Locate the cell with the specified text and output its (x, y) center coordinate. 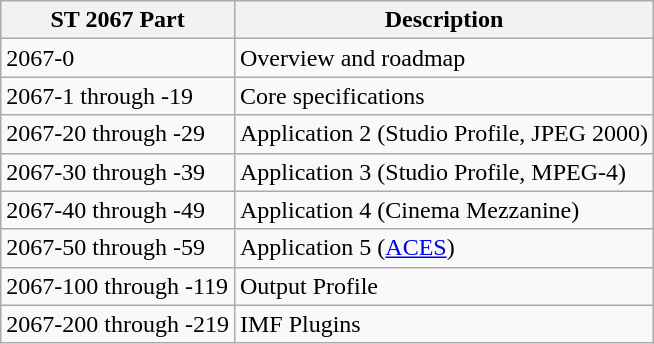
2067-200 through -219 (118, 324)
Application 4 (Cinema Mezzanine) (444, 210)
2067-100 through -119 (118, 286)
Output Profile (444, 286)
ST 2067 Part (118, 20)
Application 3 (Studio Profile, MPEG-4) (444, 172)
2067-50 through -59 (118, 248)
Core specifications (444, 96)
Overview and roadmap (444, 58)
2067-20 through -29 (118, 134)
2067-0 (118, 58)
2067-30 through -39 (118, 172)
Description (444, 20)
2067-1 through -19 (118, 96)
2067-40 through -49 (118, 210)
Application 5 (ACES) (444, 248)
IMF Plugins (444, 324)
Application 2 (Studio Profile, JPEG 2000) (444, 134)
